Provide the [X, Y] coordinate of the cell's center where the given text is located.  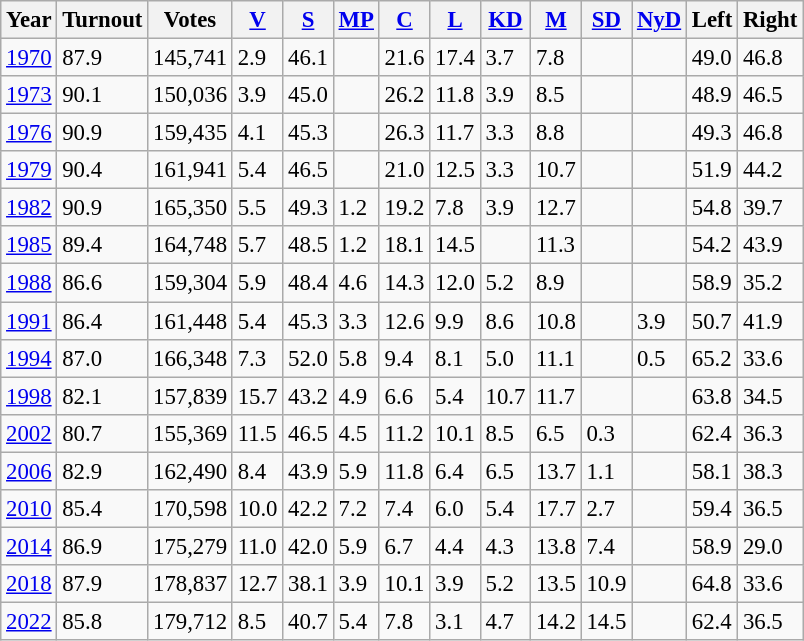
41.9 [770, 321]
2010 [29, 509]
15.7 [257, 396]
87.0 [102, 358]
2014 [29, 546]
6.0 [455, 509]
8.4 [257, 471]
11.0 [257, 546]
26.2 [404, 95]
4.6 [356, 283]
Year [29, 20]
80.7 [102, 433]
17.4 [455, 58]
26.3 [404, 133]
17.7 [556, 509]
52.0 [308, 358]
NyD [660, 20]
1994 [29, 358]
90.1 [102, 95]
64.8 [712, 584]
5.7 [257, 245]
38.1 [308, 584]
1979 [29, 170]
161,448 [190, 321]
21.6 [404, 58]
145,741 [190, 58]
54.2 [712, 245]
3.1 [455, 621]
V [257, 20]
10.8 [556, 321]
39.7 [770, 208]
82.9 [102, 471]
12.5 [455, 170]
54.8 [712, 208]
2022 [29, 621]
166,348 [190, 358]
86.4 [102, 321]
0.3 [606, 433]
159,304 [190, 283]
13.5 [556, 584]
11.5 [257, 433]
SD [606, 20]
9.9 [455, 321]
10.9 [606, 584]
Turnout [102, 20]
161,941 [190, 170]
5.0 [505, 358]
35.2 [770, 283]
2.7 [606, 509]
10.0 [257, 509]
1998 [29, 396]
1.1 [606, 471]
46.1 [308, 58]
KD [505, 20]
63.8 [712, 396]
162,490 [190, 471]
2006 [29, 471]
S [308, 20]
14.3 [404, 283]
159,435 [190, 133]
21.0 [404, 170]
Left [712, 20]
7.3 [257, 358]
Votes [190, 20]
4.5 [356, 433]
1982 [29, 208]
14.2 [556, 621]
89.4 [102, 245]
13.8 [556, 546]
4.9 [356, 396]
5.5 [257, 208]
8.1 [455, 358]
0.5 [660, 358]
8.9 [556, 283]
11.3 [556, 245]
1988 [29, 283]
8.8 [556, 133]
4.1 [257, 133]
19.2 [404, 208]
6.7 [404, 546]
164,748 [190, 245]
85.8 [102, 621]
4.7 [505, 621]
179,712 [190, 621]
90.4 [102, 170]
Right [770, 20]
82.1 [102, 396]
45.0 [308, 95]
L [455, 20]
12.6 [404, 321]
34.5 [770, 396]
18.1 [404, 245]
49.0 [712, 58]
5.8 [356, 358]
86.9 [102, 546]
51.9 [712, 170]
MP [356, 20]
155,369 [190, 433]
2002 [29, 433]
2018 [29, 584]
13.7 [556, 471]
36.3 [770, 433]
175,279 [190, 546]
11.1 [556, 358]
150,036 [190, 95]
6.6 [404, 396]
12.0 [455, 283]
42.0 [308, 546]
48.9 [712, 95]
1985 [29, 245]
1973 [29, 95]
1991 [29, 321]
165,350 [190, 208]
2.9 [257, 58]
C [404, 20]
50.7 [712, 321]
44.2 [770, 170]
40.7 [308, 621]
157,839 [190, 396]
7.2 [356, 509]
1976 [29, 133]
65.2 [712, 358]
4.3 [505, 546]
42.2 [308, 509]
170,598 [190, 509]
85.4 [102, 509]
3.7 [505, 58]
38.3 [770, 471]
58.1 [712, 471]
9.4 [404, 358]
M [556, 20]
59.4 [712, 509]
86.6 [102, 283]
4.4 [455, 546]
11.2 [404, 433]
6.4 [455, 471]
29.0 [770, 546]
8.6 [505, 321]
48.5 [308, 245]
1970 [29, 58]
43.2 [308, 396]
48.4 [308, 283]
178,837 [190, 584]
